Extract the (X, Y) coordinate from the center of the cell holding the provided text.  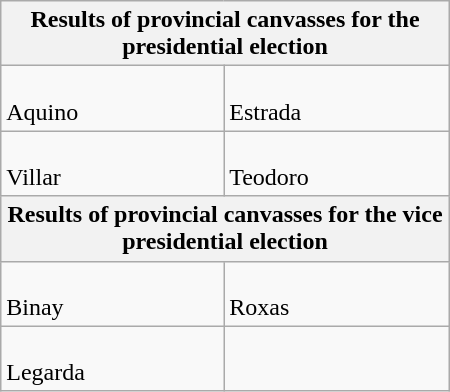
Aquino (112, 98)
Estrada (337, 98)
Villar (112, 164)
Teodoro (337, 164)
Legarda (112, 358)
Results of provincial canvasses for the presidential election (225, 34)
Binay (112, 294)
Roxas (337, 294)
Results of provincial canvasses for the vice presidential election (225, 228)
